Determine the [X, Y] coordinate at the center of the cell enclosing the given text.  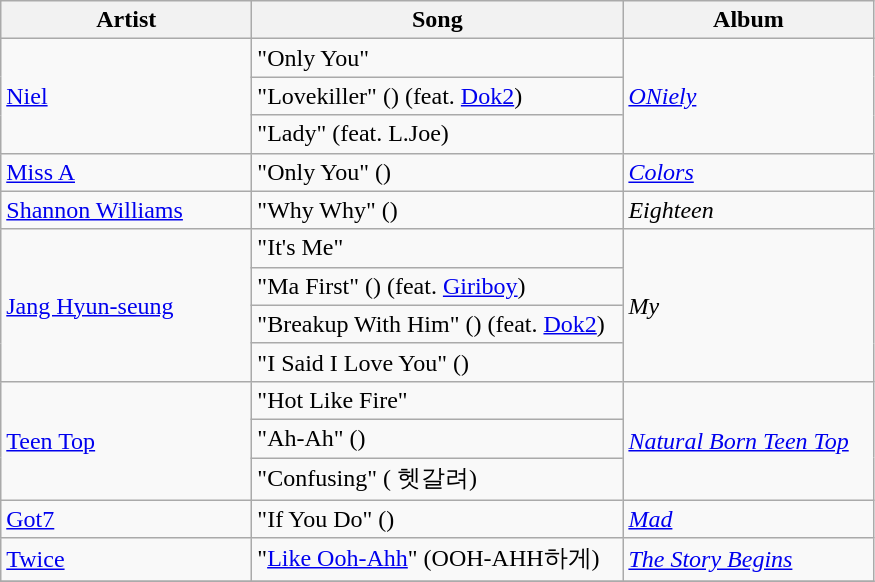
Eighteen [748, 210]
Got7 [126, 519]
The Story Begins [748, 560]
"Breakup With Him" () (feat. Dok2) [438, 324]
"Only You" () [438, 172]
"Lovekiller" () (feat. Dok2) [438, 96]
"Like Ooh-Ahh" (OOH-AHH하게) [438, 560]
"Ma First" () (feat. Giriboy) [438, 286]
Colors [748, 172]
"Lady" (feat. L.Joe) [438, 134]
Jang Hyun-seung [126, 305]
Twice [126, 560]
Song [438, 20]
"I Said I Love You" () [438, 362]
"If You Do" () [438, 519]
Miss A [126, 172]
Teen Top [126, 440]
"Why Why" () [438, 210]
"Hot Like Fire" [438, 400]
ONiely [748, 96]
"Only You" [438, 58]
Natural Born Teen Top [748, 440]
"Ah-Ah" () [438, 438]
Niel [126, 96]
Artist [126, 20]
"Confusing" ( 헷갈려) [438, 480]
Mad [748, 519]
Shannon Williams [126, 210]
"It's Me" [438, 248]
Album [748, 20]
My [748, 305]
